Detect which cell encompasses the target text, then output its (X, Y) center coordinate. 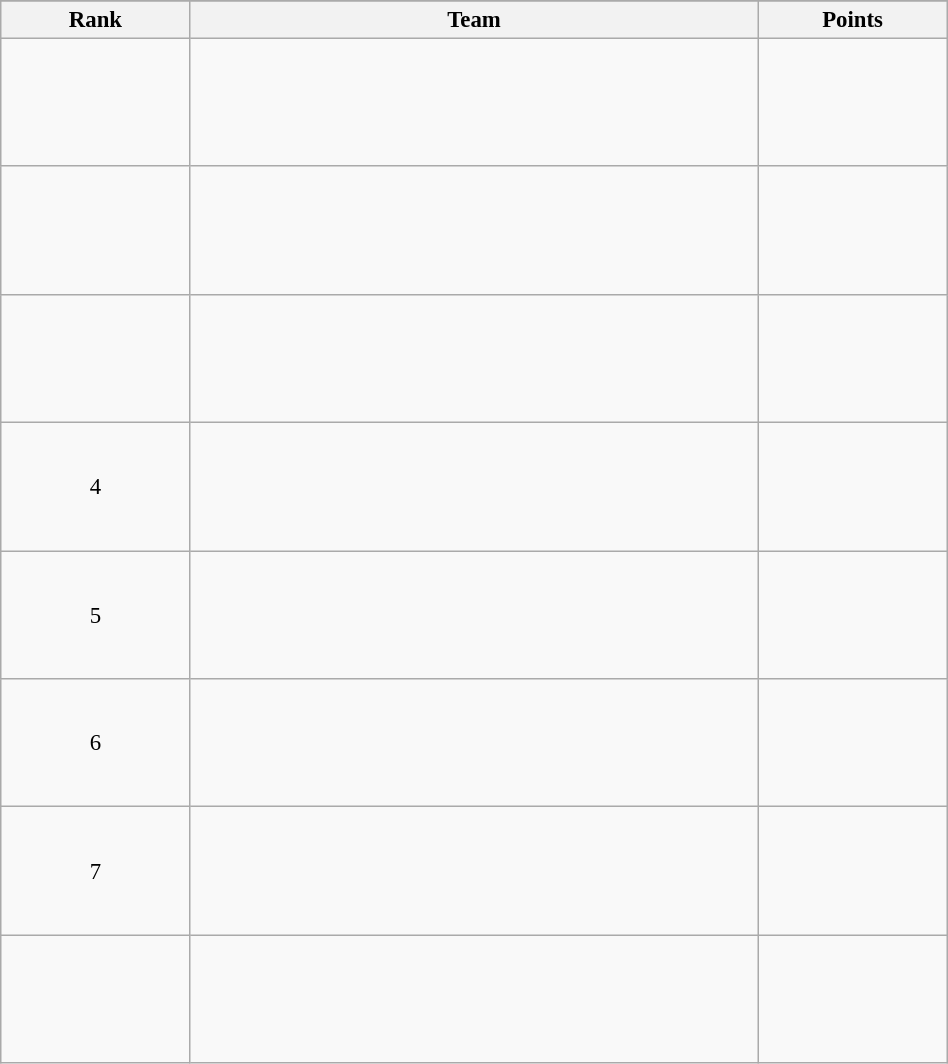
7 (96, 871)
Rank (96, 20)
5 (96, 615)
Team (474, 20)
6 (96, 743)
4 (96, 487)
Points (852, 20)
